From the cell containing the given text, extract its center point as [X, Y] coordinate. 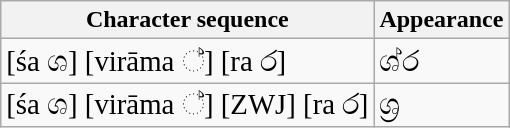
[śa ශ] [virāma ්] [ZWJ] [ra ර] [188, 105]
Character sequence [188, 20]
[śa ශ] [virāma ්] [ra ර] [188, 61]
Appearance [442, 20]
ශ්‍ර [442, 105]
ශ්ර [442, 61]
